Extract the (x, y) coordinate from the center of the cell holding the provided text.  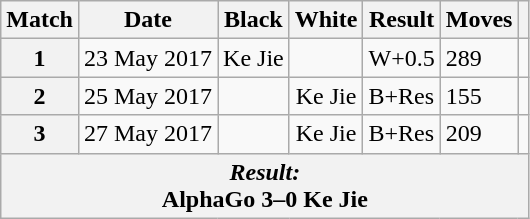
155 (479, 96)
Moves (479, 20)
Match (40, 20)
289 (479, 58)
27 May 2017 (148, 134)
2 (40, 96)
Result (402, 20)
209 (479, 134)
23 May 2017 (148, 58)
White (326, 20)
Date (148, 20)
25 May 2017 (148, 96)
W+0.5 (402, 58)
1 (40, 58)
Result: AlphaGo 3–0 Ke Jie (265, 186)
Black (254, 20)
3 (40, 134)
